Identify which cell holds the provided text, then report its [X, Y] central coordinate. 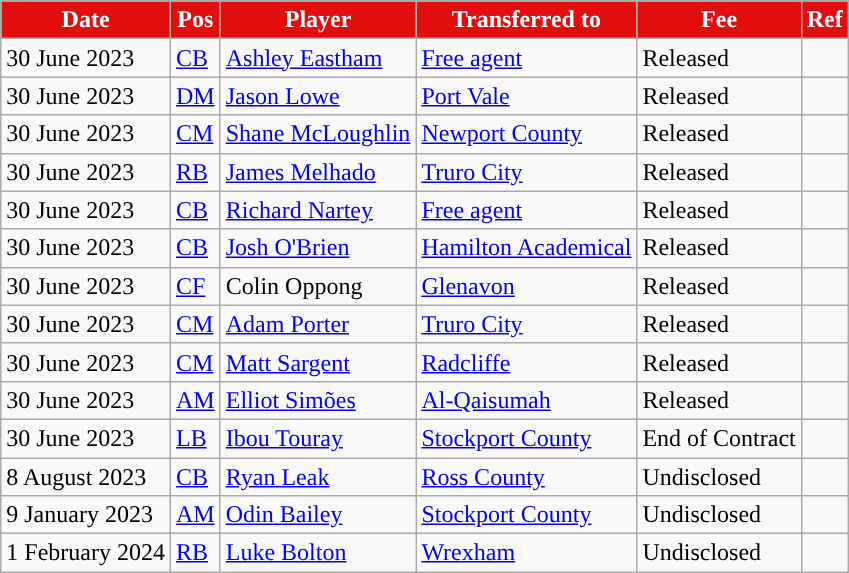
Newport County [526, 134]
CF [195, 286]
Luke Bolton [318, 553]
Josh O'Brien [318, 248]
Ibou Touray [318, 438]
Adam Porter [318, 324]
Ashley Eastham [318, 58]
Jason Lowe [318, 96]
DM [195, 96]
Matt Sargent [318, 362]
9 January 2023 [86, 515]
Shane McLoughlin [318, 134]
Pos [195, 20]
Ref [824, 20]
Transferred to [526, 20]
Richard Nartey [318, 210]
End of Contract [719, 438]
Odin Bailey [318, 515]
Player [318, 20]
Glenavon [526, 286]
Wrexham [526, 553]
Ryan Leak [318, 477]
Hamilton Academical [526, 248]
Radcliffe [526, 362]
Al-Qaisumah [526, 400]
James Melhado [318, 172]
Colin Oppong [318, 286]
Date [86, 20]
Fee [719, 20]
Port Vale [526, 96]
8 August 2023 [86, 477]
Ross County [526, 477]
1 February 2024 [86, 553]
LB [195, 438]
Elliot Simões [318, 400]
